Capture the cell that displays the provided text and extract its [X, Y] central coordinate. 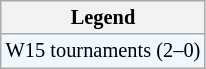
W15 tournaments (2–0) [103, 51]
Legend [103, 17]
